Extract the (x, y) coordinate from the center of the cell holding the provided text.  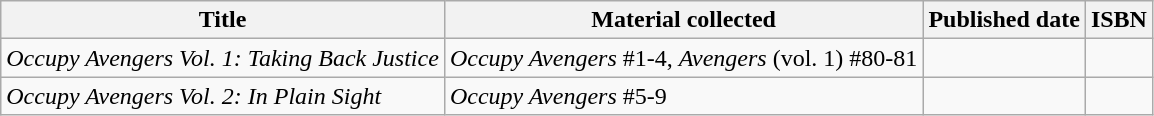
Occupy Avengers #1-4, Avengers (vol. 1) #80-81 (684, 58)
Occupy Avengers Vol. 2: In Plain Sight (223, 96)
Published date (1004, 20)
Occupy Avengers Vol. 1: Taking Back Justice (223, 58)
Material collected (684, 20)
ISBN (1118, 20)
Occupy Avengers #5-9 (684, 96)
Title (223, 20)
